Pinpoint the cell where the given text exists, returning its (x, y) midpoint coordinate. 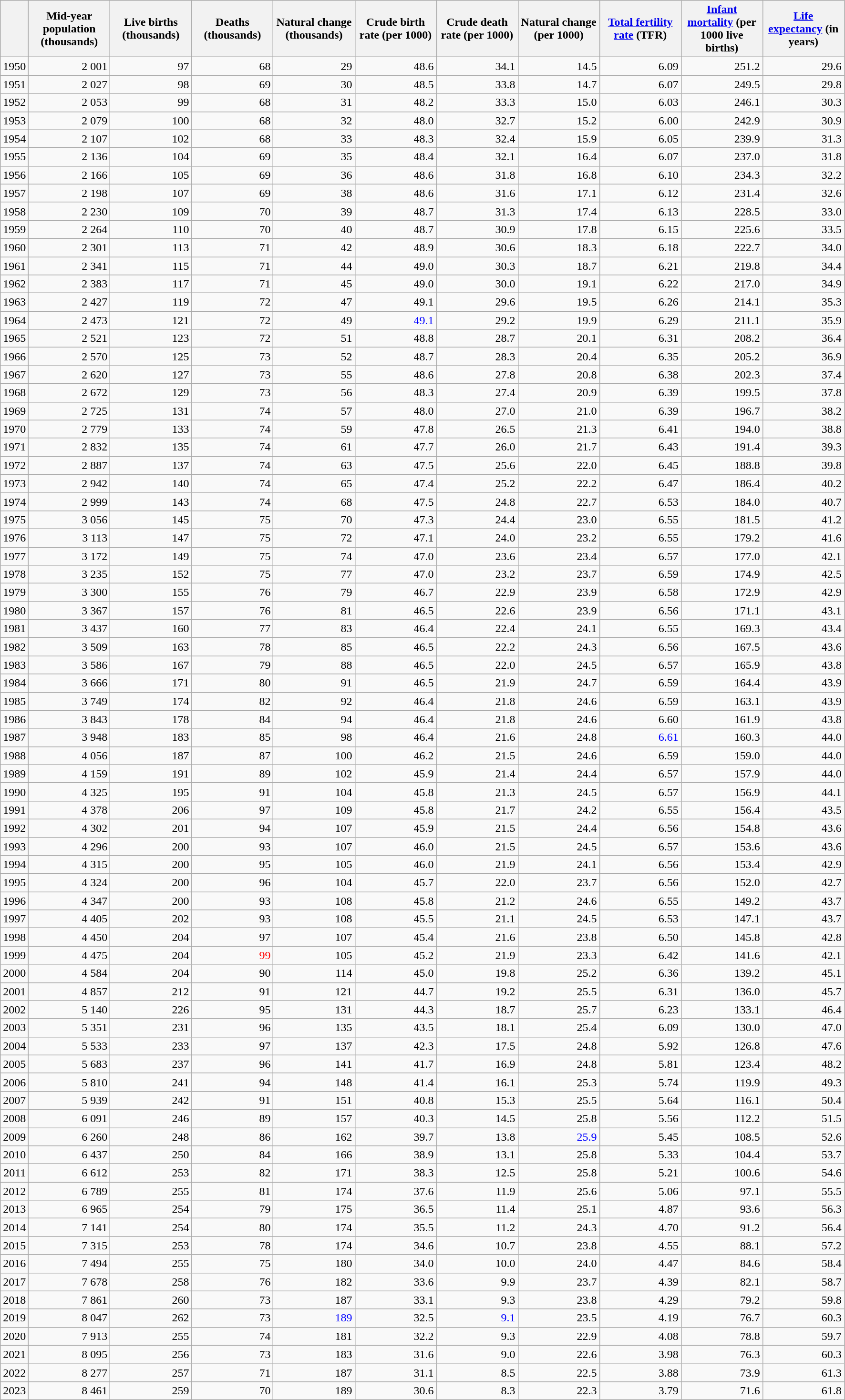
250 (151, 1155)
28.7 (477, 338)
1963 (14, 302)
35.5 (396, 1227)
Deaths (thousands) (233, 29)
2009 (14, 1137)
2 427 (70, 302)
195 (151, 792)
28.3 (477, 357)
246 (151, 1118)
4 347 (70, 901)
61.3 (803, 1372)
1967 (14, 375)
93.6 (722, 1209)
133 (151, 429)
188.8 (722, 465)
1952 (14, 102)
5.33 (640, 1155)
1976 (14, 538)
2 570 (70, 357)
47.6 (803, 1046)
1987 (14, 737)
56.4 (803, 1227)
Crude death rate (per 1000) (477, 29)
2 672 (70, 393)
6.12 (640, 193)
45.1 (803, 973)
139.2 (722, 973)
1984 (14, 683)
161.9 (722, 719)
1953 (14, 121)
83 (314, 629)
Natural change (per 1000) (559, 29)
14.7 (559, 84)
16.9 (477, 1064)
6.03 (640, 102)
19.1 (559, 284)
44 (314, 266)
45 (314, 284)
3.98 (640, 1354)
47.8 (396, 429)
45.0 (396, 973)
2022 (14, 1372)
2 230 (70, 211)
6.41 (640, 429)
162 (314, 1137)
4 475 (70, 955)
25.4 (559, 1028)
59.8 (803, 1300)
40.3 (396, 1118)
Total fertility rate (TFR) (640, 29)
38.2 (803, 411)
21.1 (477, 919)
4 857 (70, 991)
6.26 (640, 302)
3 509 (70, 647)
2007 (14, 1100)
246.1 (722, 102)
181.5 (722, 520)
147 (151, 538)
6.15 (640, 229)
78.8 (722, 1336)
49 (314, 320)
116.1 (722, 1100)
2 053 (70, 102)
4 296 (70, 846)
87 (233, 756)
208.2 (722, 338)
37.4 (803, 375)
6 091 (70, 1118)
143 (151, 501)
59.7 (803, 1336)
4 302 (70, 828)
258 (151, 1282)
32.4 (477, 139)
9.1 (477, 1318)
6.45 (640, 465)
4.47 (640, 1264)
58.7 (803, 1282)
1997 (14, 919)
114 (314, 973)
179.2 (722, 538)
113 (151, 247)
6.60 (640, 719)
1993 (14, 846)
55.5 (803, 1191)
160.3 (722, 737)
3 172 (70, 556)
25.9 (559, 1137)
2 107 (70, 139)
119 (151, 302)
47.7 (396, 447)
199.5 (722, 393)
1970 (14, 429)
31.1 (396, 1372)
52.6 (803, 1137)
61 (314, 447)
39.7 (396, 1137)
12.5 (477, 1173)
22.4 (477, 629)
242 (151, 1100)
42.7 (803, 883)
24.2 (559, 810)
23.6 (477, 556)
1980 (14, 611)
21.4 (477, 774)
6.13 (640, 211)
251.2 (722, 66)
2000 (14, 973)
88.1 (722, 1246)
27.0 (477, 411)
76.3 (722, 1354)
126.8 (722, 1046)
32.6 (803, 193)
2003 (14, 1028)
33.3 (477, 102)
55 (314, 375)
61.8 (803, 1390)
1978 (14, 574)
2 079 (70, 121)
5 140 (70, 1010)
1975 (14, 520)
5.56 (640, 1118)
20.9 (559, 393)
22.7 (559, 501)
155 (151, 593)
26.5 (477, 429)
4 056 (70, 756)
92 (314, 701)
11.4 (477, 1209)
127 (151, 375)
6.23 (640, 1010)
6.43 (640, 447)
181 (314, 1336)
9.9 (477, 1282)
38 (314, 193)
30 (314, 84)
2001 (14, 991)
6 260 (70, 1137)
171.1 (722, 611)
164.4 (722, 683)
58.4 (803, 1264)
256 (151, 1354)
97.1 (722, 1191)
4.29 (640, 1300)
1972 (14, 465)
5.45 (640, 1137)
262 (151, 1318)
1981 (14, 629)
112.2 (722, 1118)
91.2 (722, 1227)
50.4 (803, 1100)
104.4 (722, 1155)
152.0 (722, 883)
108.5 (722, 1137)
2004 (14, 1046)
11.9 (477, 1191)
3 749 (70, 701)
191 (151, 774)
6 437 (70, 1155)
59 (314, 429)
159.0 (722, 756)
43.1 (803, 611)
36.5 (396, 1209)
26.0 (477, 447)
1999 (14, 955)
2 620 (70, 375)
88 (314, 665)
24.7 (559, 683)
17.1 (559, 193)
2 725 (70, 411)
1955 (14, 157)
4 315 (70, 865)
4.87 (640, 1209)
2014 (14, 1227)
184.0 (722, 501)
35.9 (803, 320)
2005 (14, 1064)
34.6 (396, 1246)
147.1 (722, 919)
249.5 (722, 84)
4 450 (70, 937)
2 383 (70, 284)
5.92 (640, 1046)
40.8 (396, 1100)
39.3 (803, 447)
42.3 (396, 1046)
15.2 (559, 121)
2 198 (70, 193)
6 789 (70, 1191)
175 (314, 1209)
6.58 (640, 593)
1983 (14, 665)
1964 (14, 320)
1971 (14, 447)
4.55 (640, 1246)
2012 (14, 1191)
156.4 (722, 810)
13.8 (477, 1137)
217.0 (722, 284)
148 (314, 1082)
1995 (14, 883)
2015 (14, 1246)
5.64 (640, 1100)
1992 (14, 828)
6.61 (640, 737)
46.7 (396, 593)
201 (151, 828)
56.3 (803, 1209)
3.79 (640, 1390)
1961 (14, 266)
15.9 (559, 139)
194.0 (722, 429)
5 533 (70, 1046)
6.35 (640, 357)
169.3 (722, 629)
25.3 (559, 1082)
2 521 (70, 338)
38.9 (396, 1155)
18.1 (477, 1028)
178 (151, 719)
172.9 (722, 593)
1985 (14, 701)
196.7 (722, 411)
2019 (14, 1318)
5 351 (70, 1028)
233 (151, 1046)
33 (314, 139)
54.6 (803, 1173)
2 136 (70, 157)
11.2 (477, 1227)
4 405 (70, 919)
129 (151, 393)
2 001 (70, 66)
163.1 (722, 701)
1966 (14, 357)
39 (314, 211)
47 (314, 302)
27.4 (477, 393)
2 832 (70, 447)
2023 (14, 1390)
25.1 (559, 1209)
47.1 (396, 538)
21.2 (477, 901)
4.08 (640, 1336)
25.7 (559, 1010)
202 (151, 919)
Infant mortality (per 1000 live births) (722, 29)
119.9 (722, 1082)
1959 (14, 229)
115 (151, 266)
41.2 (803, 520)
21.0 (559, 411)
52 (314, 357)
1962 (14, 284)
206 (151, 810)
10.7 (477, 1246)
41.7 (396, 1064)
214.1 (722, 302)
6.38 (640, 375)
53.7 (803, 1155)
149.2 (722, 901)
1954 (14, 139)
2 301 (70, 247)
17.5 (477, 1046)
20.4 (559, 357)
29 (314, 66)
145 (151, 520)
1998 (14, 937)
42 (314, 247)
37.6 (396, 1191)
1973 (14, 483)
2002 (14, 1010)
6.21 (640, 266)
45.4 (396, 937)
3 666 (70, 683)
2 473 (70, 320)
23.5 (559, 1318)
1994 (14, 865)
1969 (14, 411)
41.4 (396, 1082)
40.7 (803, 501)
153.4 (722, 865)
1965 (14, 338)
33.8 (477, 84)
19.5 (559, 302)
7 913 (70, 1336)
211.1 (722, 320)
38.3 (396, 1173)
5.74 (640, 1082)
2008 (14, 1118)
19.8 (477, 973)
23.3 (559, 955)
19.2 (477, 991)
2 999 (70, 501)
44.3 (396, 1010)
167.5 (722, 647)
6 965 (70, 1209)
20.8 (559, 375)
6.22 (640, 284)
1986 (14, 719)
7 494 (70, 1264)
182 (314, 1282)
39.8 (803, 465)
2 027 (70, 84)
47.4 (396, 483)
3 235 (70, 574)
151 (314, 1100)
3 948 (70, 737)
57.2 (803, 1246)
145.8 (722, 937)
76.7 (722, 1318)
40 (314, 229)
4.19 (640, 1318)
4 324 (70, 883)
1951 (14, 84)
8.3 (477, 1390)
110 (151, 229)
2016 (14, 1264)
1958 (14, 211)
3 056 (70, 520)
222.7 (722, 247)
45.2 (396, 955)
5 939 (70, 1100)
8 047 (70, 1318)
7 861 (70, 1300)
117 (151, 284)
73.9 (722, 1372)
1989 (14, 774)
90 (233, 973)
3 437 (70, 629)
10.0 (477, 1264)
6.05 (640, 139)
8.5 (477, 1372)
212 (151, 991)
163 (151, 647)
174.9 (722, 574)
27.8 (477, 375)
15.0 (559, 102)
152 (151, 574)
228.5 (722, 211)
18.3 (559, 247)
219.8 (722, 266)
6 612 (70, 1173)
123 (151, 338)
2 341 (70, 266)
6.10 (640, 175)
4 159 (70, 774)
130.0 (722, 1028)
239.9 (722, 139)
3.88 (640, 1372)
32.5 (396, 1318)
84.6 (722, 1264)
17.4 (559, 211)
48.8 (396, 338)
4.39 (640, 1282)
231 (151, 1028)
6.00 (640, 121)
49.3 (803, 1082)
1988 (14, 756)
242.9 (722, 121)
136.0 (722, 991)
5 810 (70, 1082)
6.50 (640, 937)
47.3 (396, 520)
48.9 (396, 247)
205.2 (722, 357)
141.6 (722, 955)
71.6 (722, 1390)
141 (314, 1064)
32 (314, 121)
35.3 (803, 302)
3 843 (70, 719)
8 461 (70, 1390)
6.29 (640, 320)
40.2 (803, 483)
35 (314, 157)
36 (314, 175)
16.4 (559, 157)
16.8 (559, 175)
3 367 (70, 611)
4 378 (70, 810)
225.6 (722, 229)
125 (151, 357)
2 264 (70, 229)
2021 (14, 1354)
41.6 (803, 538)
202.3 (722, 375)
123.4 (722, 1064)
86 (233, 1137)
Crude birth rate (per 1000) (396, 29)
100.6 (722, 1173)
2 887 (70, 465)
1956 (14, 175)
23.4 (559, 556)
20.1 (559, 338)
33.0 (803, 211)
13.1 (477, 1155)
2 166 (70, 175)
29.2 (477, 320)
Mid-year population (thousands) (70, 29)
42.8 (803, 937)
165.9 (722, 665)
8 277 (70, 1372)
17.8 (559, 229)
33.5 (803, 229)
234.3 (722, 175)
34.1 (477, 66)
48.5 (396, 84)
167 (151, 665)
2020 (14, 1336)
154.8 (722, 828)
8 095 (70, 1354)
65 (314, 483)
51 (314, 338)
22.5 (559, 1372)
1979 (14, 593)
4 584 (70, 973)
1991 (14, 810)
1957 (14, 193)
157.9 (722, 774)
57 (314, 411)
1982 (14, 647)
177.0 (722, 556)
2 942 (70, 483)
Live births (thousands) (151, 29)
1996 (14, 901)
237.0 (722, 157)
259 (151, 1390)
2010 (14, 1155)
186.4 (722, 483)
33.1 (396, 1300)
3 300 (70, 593)
29.8 (803, 84)
36.4 (803, 338)
2006 (14, 1082)
1990 (14, 792)
Life expectancy (in years) (803, 29)
156.9 (722, 792)
48.4 (396, 157)
34.9 (803, 284)
191.4 (722, 447)
2 779 (70, 429)
7 141 (70, 1227)
7 315 (70, 1246)
63 (314, 465)
36.9 (803, 357)
257 (151, 1372)
149 (151, 556)
31 (314, 102)
82.1 (722, 1282)
7 678 (70, 1282)
16.1 (477, 1082)
32.7 (477, 121)
180 (314, 1264)
1968 (14, 393)
237 (151, 1064)
32.1 (477, 157)
51.5 (803, 1118)
4.70 (640, 1227)
160 (151, 629)
248 (151, 1137)
4 325 (70, 792)
1974 (14, 501)
19.9 (559, 320)
226 (151, 1010)
79.2 (722, 1300)
23.0 (559, 520)
33.6 (396, 1282)
43.4 (803, 629)
6.18 (640, 247)
6.47 (640, 483)
6.42 (640, 955)
5.06 (640, 1191)
22.3 (559, 1390)
260 (151, 1300)
140 (151, 483)
38.8 (803, 429)
2018 (14, 1300)
5 683 (70, 1064)
153.6 (722, 846)
1977 (14, 556)
56 (314, 393)
6.36 (640, 973)
231.4 (722, 193)
42.5 (803, 574)
1960 (14, 247)
9.0 (477, 1354)
37.8 (803, 393)
44.1 (803, 792)
166 (314, 1155)
241 (151, 1082)
15.3 (477, 1100)
3 113 (70, 538)
2017 (14, 1282)
46.2 (396, 756)
5.21 (640, 1173)
45.5 (396, 919)
Natural change (thousands) (314, 29)
5.81 (640, 1064)
1950 (14, 66)
30.0 (477, 284)
3 586 (70, 665)
2011 (14, 1173)
34.4 (803, 266)
44.7 (396, 991)
2013 (14, 1209)
133.1 (722, 1010)
